Scan for the cell matching the given text and deliver its (x, y) coordinate at center. 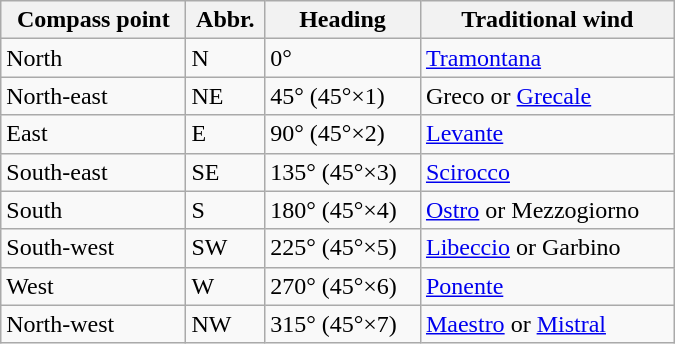
Ponente (547, 286)
Scirocco (547, 172)
180° (45°×4) (343, 210)
135° (45°×3) (343, 172)
Abbr. (226, 20)
SW (226, 248)
South-east (94, 172)
Tramontana (547, 58)
NE (226, 96)
North (94, 58)
315° (45°×7) (343, 324)
NW (226, 324)
East (94, 134)
North-west (94, 324)
E (226, 134)
45° (45°×1) (343, 96)
Traditional wind (547, 20)
Compass point (94, 20)
225° (45°×5) (343, 248)
South (94, 210)
Greco or Grecale (547, 96)
0° (343, 58)
North-east (94, 96)
SE (226, 172)
West (94, 286)
W (226, 286)
Maestro or Mistral (547, 324)
Levante (547, 134)
Ostro or Mezzogiorno (547, 210)
90° (45°×2) (343, 134)
Heading (343, 20)
South-west (94, 248)
N (226, 58)
Libeccio or Garbino (547, 248)
270° (45°×6) (343, 286)
S (226, 210)
